Return the (X, Y) coordinate for the center point of the cell that contains the specified text.  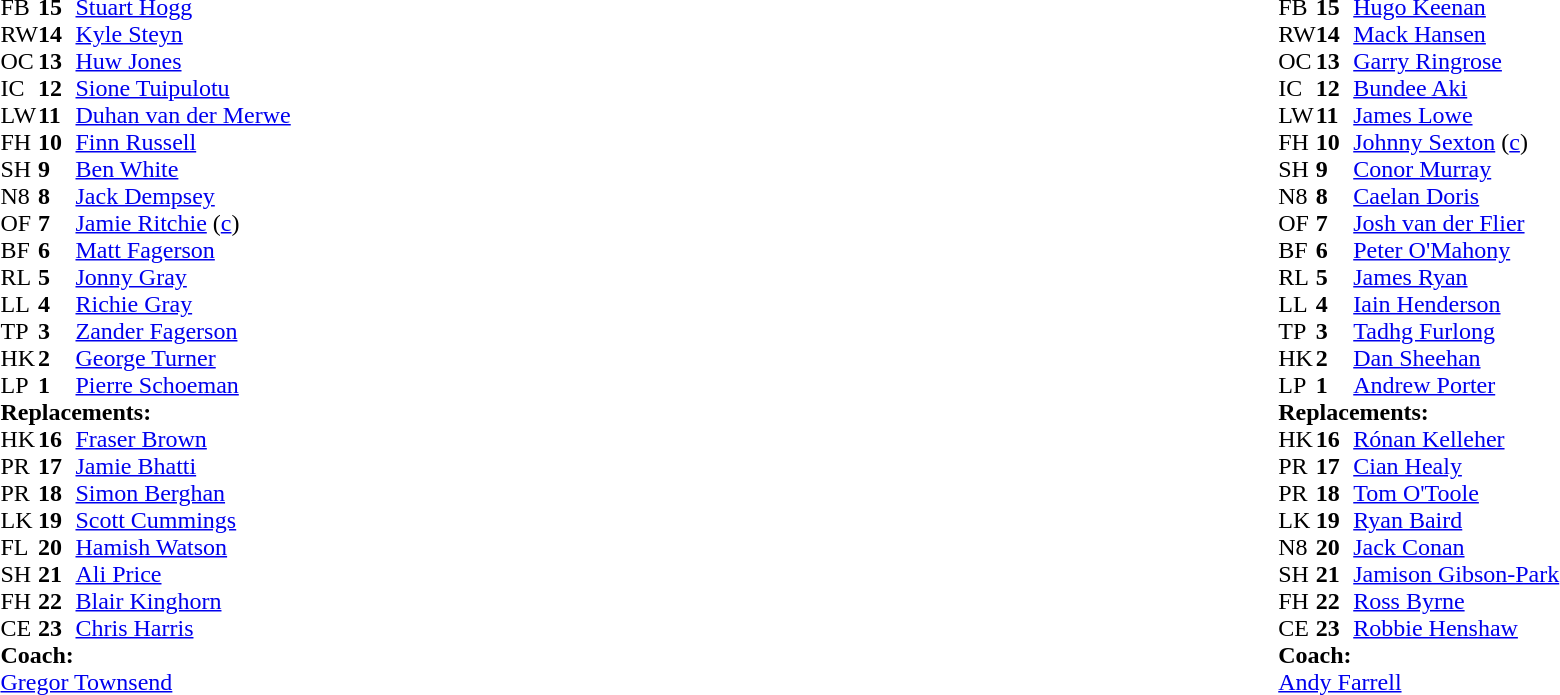
Pierre Schoeman (184, 386)
Ben White (184, 170)
Jonny Gray (184, 278)
Jamie Bhatti (184, 466)
Ali Price (184, 574)
Caelan Doris (1456, 196)
Robbie Henshaw (1456, 628)
Zander Fagerson (184, 332)
Garry Ringrose (1456, 62)
Josh van der Flier (1456, 224)
Tom O'Toole (1456, 494)
Mack Hansen (1456, 34)
Matt Fagerson (184, 250)
Dan Sheehan (1456, 358)
Peter O'Mahony (1456, 250)
James Ryan (1456, 278)
James Lowe (1456, 116)
Tadhg Furlong (1456, 332)
Cian Healy (1456, 466)
Jack Conan (1456, 548)
Kyle Steyn (184, 34)
Ryan Baird (1456, 520)
George Turner (184, 358)
Blair Kinghorn (184, 602)
Rónan Kelleher (1456, 440)
Bundee Aki (1456, 88)
Hamish Watson (184, 548)
Scott Cummings (184, 520)
Jamie Ritchie (c) (184, 224)
Iain Henderson (1456, 304)
Fraser Brown (184, 440)
Jamison Gibson-Park (1456, 574)
Finn Russell (184, 142)
FL (19, 548)
Huw Jones (184, 62)
Duhan van der Merwe (184, 116)
Gregor Townsend (145, 682)
Ross Byrne (1456, 602)
Chris Harris (184, 628)
Johnny Sexton (c) (1456, 142)
Andy Farrell (1418, 682)
Richie Gray (184, 304)
Jack Dempsey (184, 196)
Andrew Porter (1456, 386)
Sione Tuipulotu (184, 88)
Conor Murray (1456, 170)
Simon Berghan (184, 494)
